Scan for the cell matching the given text and deliver its [x, y] coordinate at center. 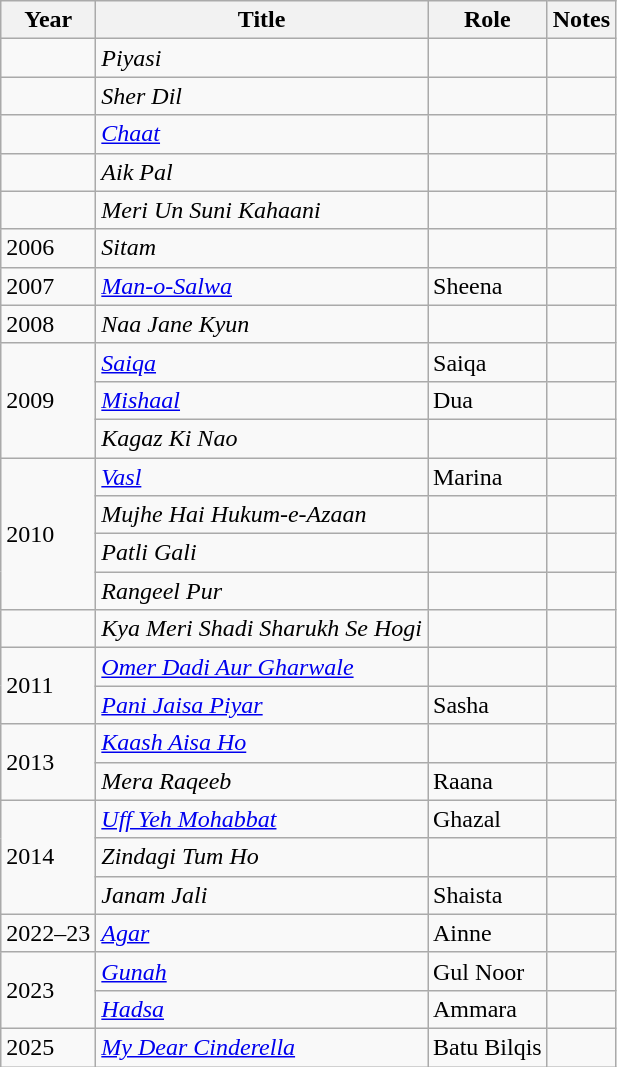
Aik Pal [262, 172]
Sasha [488, 705]
Pani Jaisa Piyar [262, 705]
Kya Meri Shadi Sharukh Se Hogi [262, 629]
2010 [48, 534]
My Dear Cinderella [262, 1047]
Rangeel Pur [262, 591]
Omer Dadi Aur Gharwale [262, 667]
Mujhe Hai Hukum-e-Azaan [262, 515]
2011 [48, 686]
2013 [48, 762]
2008 [48, 324]
Ainne [488, 933]
2014 [48, 857]
Vasl [262, 477]
Year [48, 20]
Piyasi [262, 58]
Ghazal [488, 819]
Kagaz Ki Nao [262, 438]
Naa Jane Kyun [262, 324]
Janam Jali [262, 895]
Zindagi Tum Ho [262, 857]
Ammara [488, 1009]
2007 [48, 286]
Title [262, 20]
2009 [48, 400]
Raana [488, 781]
Uff Yeh Mohabbat [262, 819]
Patli Gali [262, 553]
Role [488, 20]
Kaash Aisa Ho [262, 743]
Agar [262, 933]
Shaista [488, 895]
2006 [48, 248]
Dua [488, 400]
Sitam [262, 248]
Notes [581, 20]
Hadsa [262, 1009]
2023 [48, 990]
Gunah [262, 971]
Batu Bilqis [488, 1047]
Meri Un Suni Kahaani [262, 210]
Gul Noor [488, 971]
2022–23 [48, 933]
Chaat [262, 134]
Man-o-Salwa [262, 286]
2025 [48, 1047]
Marina [488, 477]
Sheena [488, 286]
Mishaal [262, 400]
Sher Dil [262, 96]
Mera Raqeeb [262, 781]
